Return (X, Y) of the center of cell containing provided text 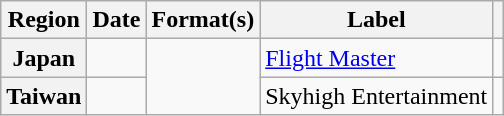
Skyhigh Entertainment (376, 96)
Taiwan (44, 96)
Label (376, 20)
Format(s) (203, 20)
Flight Master (376, 58)
Region (44, 20)
Japan (44, 58)
Date (116, 20)
